Scan for the cell matching the given text and deliver its [x, y] coordinate at center. 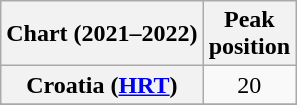
20 [249, 85]
Croatia (HRT) [102, 85]
Chart (2021–2022) [102, 34]
Peakposition [249, 34]
